Locate the cell with the specified text and output its [x, y] center coordinate. 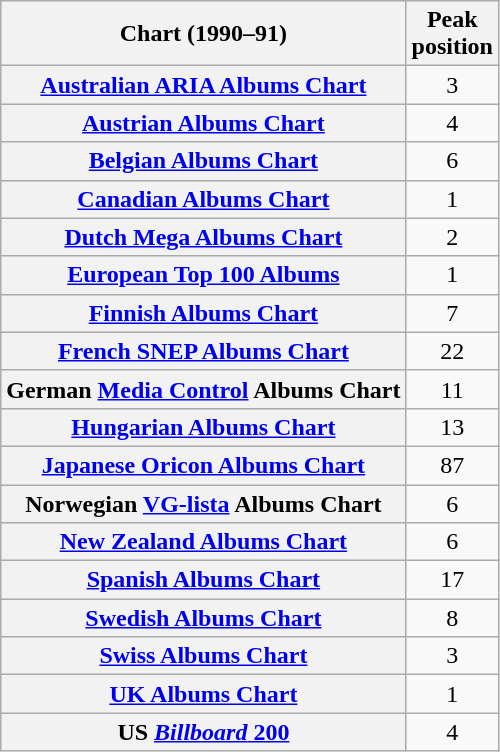
Peakposition [452, 34]
11 [452, 389]
US Billboard 200 [204, 732]
Swedish Albums Chart [204, 618]
Swiss Albums Chart [204, 656]
87 [452, 465]
Australian ARIA Albums Chart [204, 85]
Norwegian VG-lista Albums Chart [204, 503]
German Media Control Albums Chart [204, 389]
Spanish Albums Chart [204, 580]
New Zealand Albums Chart [204, 542]
UK Albums Chart [204, 694]
Japanese Oricon Albums Chart [204, 465]
13 [452, 427]
Dutch Mega Albums Chart [204, 237]
17 [452, 580]
8 [452, 618]
Chart (1990–91) [204, 34]
Austrian Albums Chart [204, 123]
Belgian Albums Chart [204, 161]
22 [452, 351]
Canadian Albums Chart [204, 199]
7 [452, 313]
2 [452, 237]
Finnish Albums Chart [204, 313]
Hungarian Albums Chart [204, 427]
French SNEP Albums Chart [204, 351]
European Top 100 Albums [204, 275]
